Detect which cell encompasses the target text, then output its (x, y) center coordinate. 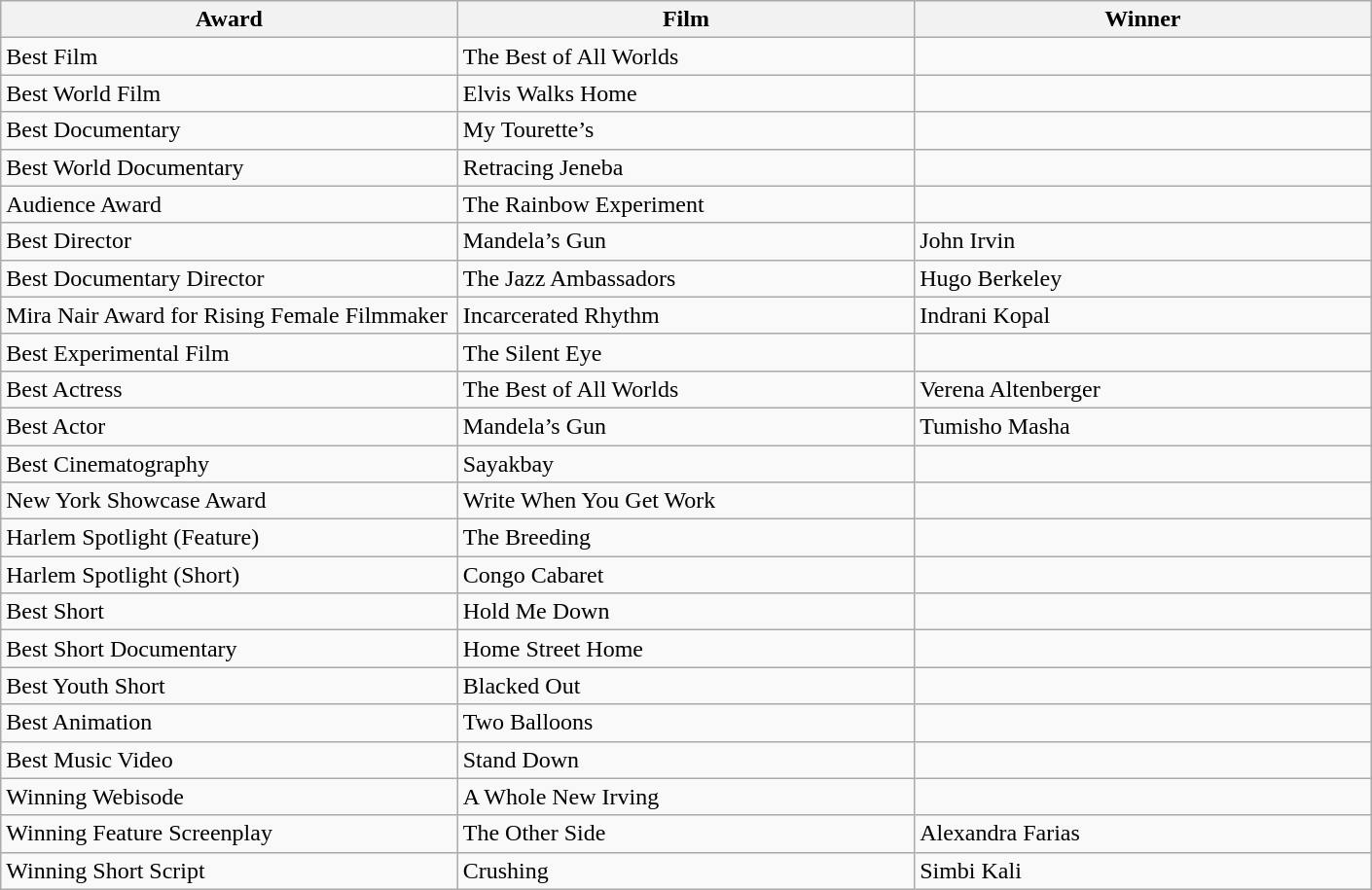
Verena Altenberger (1142, 389)
Harlem Spotlight (Short) (230, 575)
Best Actor (230, 426)
Best Animation (230, 723)
Best Music Video (230, 760)
Best Short Documentary (230, 649)
Simbi Kali (1142, 871)
Best Documentary (230, 130)
Stand Down (685, 760)
Retracing Jeneba (685, 167)
Home Street Home (685, 649)
Best Short (230, 612)
The Rainbow Experiment (685, 204)
The Other Side (685, 834)
Congo Cabaret (685, 575)
Best World Documentary (230, 167)
Best Cinematography (230, 464)
Tumisho Masha (1142, 426)
The Silent Eye (685, 352)
Elvis Walks Home (685, 93)
The Breeding (685, 538)
Indrani Kopal (1142, 315)
New York Showcase Award (230, 501)
A Whole New Irving (685, 797)
Best Documentary Director (230, 278)
Harlem Spotlight (Feature) (230, 538)
Best Youth Short (230, 686)
Best World Film (230, 93)
Hold Me Down (685, 612)
Alexandra Farias (1142, 834)
Best Experimental Film (230, 352)
Two Balloons (685, 723)
Blacked Out (685, 686)
Award (230, 19)
Best Director (230, 241)
John Irvin (1142, 241)
My Tourette’s (685, 130)
Crushing (685, 871)
Winning Webisode (230, 797)
Hugo Berkeley (1142, 278)
Mira Nair Award for Rising Female Filmmaker (230, 315)
Winning Feature Screenplay (230, 834)
Incarcerated Rhythm (685, 315)
Best Actress (230, 389)
Write When You Get Work (685, 501)
The Jazz Ambassadors (685, 278)
Winner (1142, 19)
Best Film (230, 56)
Winning Short Script (230, 871)
Audience Award (230, 204)
Film (685, 19)
Sayakbay (685, 464)
